Return (x, y) of the center of cell containing provided text 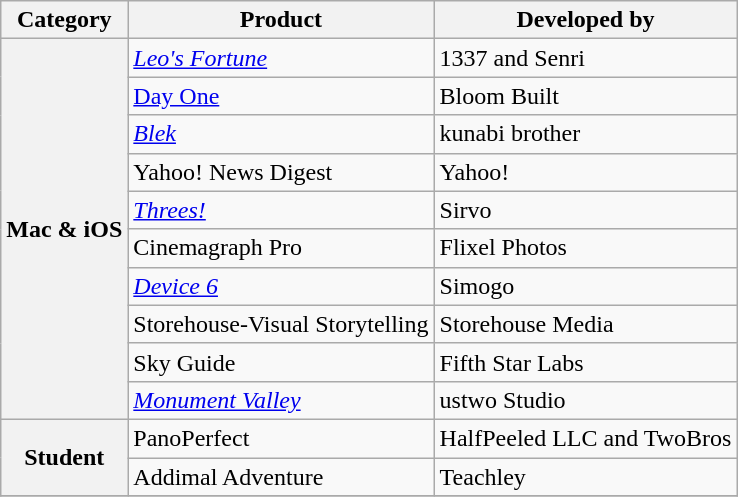
Teachley (586, 477)
Addimal Adventure (281, 477)
kunabi brother (586, 134)
Simogo (586, 286)
Developed by (586, 20)
Threes! (281, 210)
Leo's Fortune (281, 58)
Student (64, 457)
Fifth Star Labs (586, 362)
Flixel Photos (586, 248)
Storehouse Media (586, 324)
Monument Valley (281, 400)
Sirvo (586, 210)
Mac & iOS (64, 230)
Cinemagraph Pro (281, 248)
1337 and Senri (586, 58)
Product (281, 20)
Category (64, 20)
Day One (281, 96)
HalfPeeled LLC and TwoBros (586, 438)
Blek (281, 134)
Storehouse-Visual Storytelling (281, 324)
ustwo Studio (586, 400)
Yahoo! News Digest (281, 172)
Sky Guide (281, 362)
Bloom Built (586, 96)
PanoPerfect (281, 438)
Yahoo! (586, 172)
Device 6 (281, 286)
